Find where the given text appears and provide that cell's center as [x, y] coordinate. 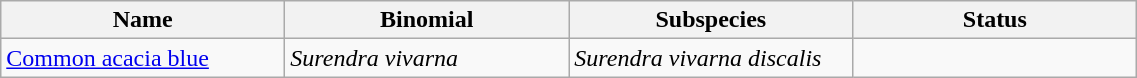
Subspecies [711, 20]
Surendra vivarna [427, 58]
Name [143, 20]
Common acacia blue [143, 58]
Binomial [427, 20]
Status [995, 20]
Surendra vivarna discalis [711, 58]
